Identify which cell holds the provided text, then report its [x, y] central coordinate. 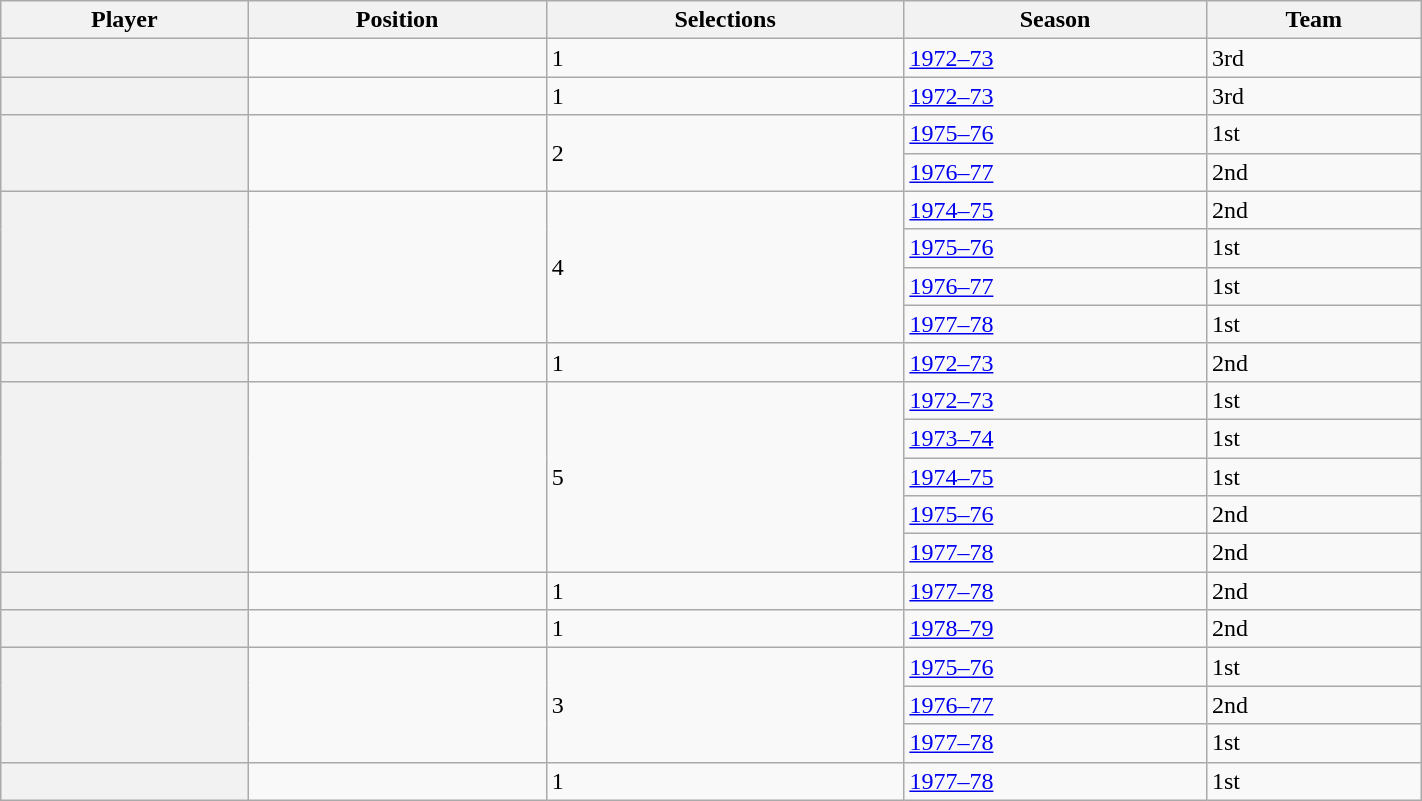
Season [1055, 20]
4 [725, 267]
2 [725, 153]
Team [1314, 20]
Position [397, 20]
1973–74 [1055, 438]
1978–79 [1055, 629]
Player [124, 20]
3 [725, 705]
5 [725, 476]
Selections [725, 20]
